Locate the cell with the specified text and output its [X, Y] center coordinate. 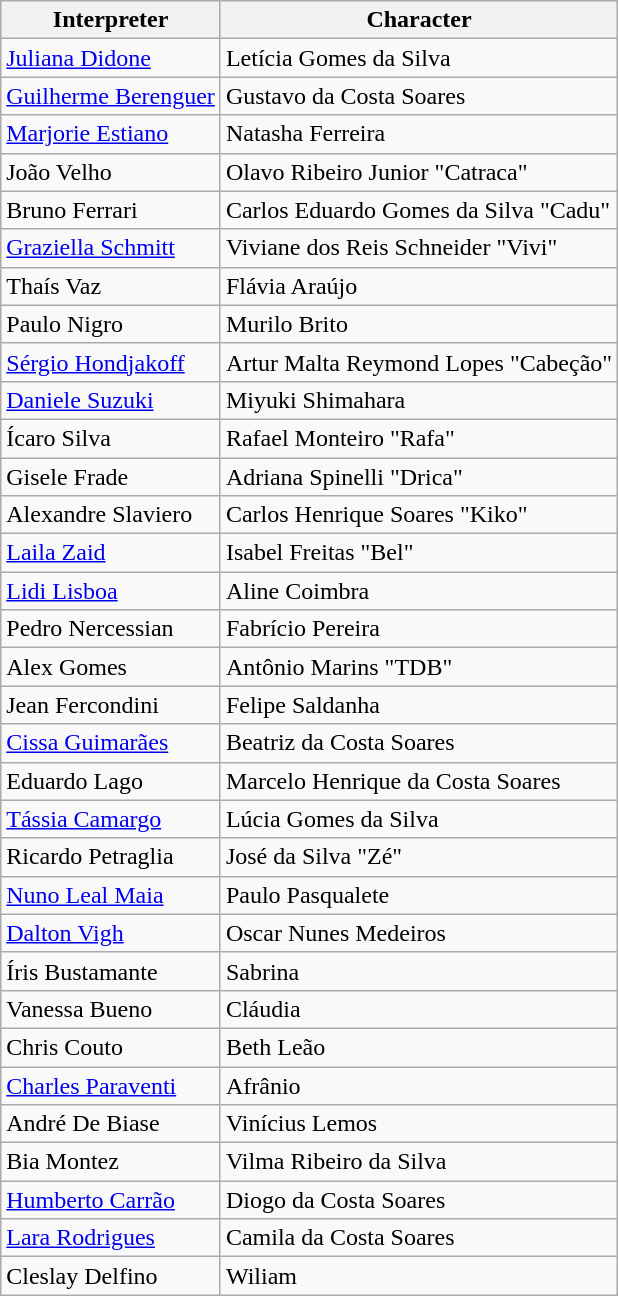
André De Biase [111, 1124]
Tássia Camargo [111, 819]
Jean Fercondini [111, 705]
Adriana Spinelli "Drica" [418, 477]
Lidi Lisboa [111, 591]
Antônio Marins "TDB" [418, 667]
Bia Montez [111, 1162]
Charles Paraventi [111, 1085]
Letícia Gomes da Silva [418, 58]
Cissa Guimarães [111, 743]
João Velho [111, 172]
Nuno Leal Maia [111, 895]
Murilo Brito [418, 324]
Sérgio Hondjakoff [111, 362]
Sabrina [418, 971]
Oscar Nunes Medeiros [418, 933]
Ricardo Petraglia [111, 857]
Ícaro Silva [111, 438]
Vilma Ribeiro da Silva [418, 1162]
Carlos Henrique Soares "Kiko" [418, 515]
Thaís Vaz [111, 286]
Artur Malta Reymond Lopes "Cabeção" [418, 362]
Interpreter [111, 20]
Vanessa Bueno [111, 1009]
José da Silva "Zé" [418, 857]
Lúcia Gomes da Silva [418, 819]
Flávia Araújo [418, 286]
Íris Bustamante [111, 971]
Laila Zaid [111, 553]
Guilherme Berenguer [111, 96]
Graziella Schmitt [111, 248]
Fabrício Pereira [418, 629]
Eduardo Lago [111, 781]
Rafael Monteiro "Rafa" [418, 438]
Bruno Ferrari [111, 210]
Paulo Pasqualete [418, 895]
Carlos Eduardo Gomes da Silva "Cadu" [418, 210]
Marjorie Estiano [111, 134]
Lara Rodrigues [111, 1238]
Beatriz da Costa Soares [418, 743]
Humberto Carrão [111, 1200]
Camila da Costa Soares [418, 1238]
Cleslay Delfino [111, 1276]
Alex Gomes [111, 667]
Isabel Freitas "Bel" [418, 553]
Alexandre Slaviero [111, 515]
Aline Coimbra [418, 591]
Chris Couto [111, 1047]
Vinícius Lemos [418, 1124]
Miyuki Shimahara [418, 400]
Daniele Suzuki [111, 400]
Character [418, 20]
Dalton Vigh [111, 933]
Natasha Ferreira [418, 134]
Paulo Nigro [111, 324]
Cláudia [418, 1009]
Beth Leão [418, 1047]
Pedro Nercessian [111, 629]
Afrânio [418, 1085]
Olavo Ribeiro Junior "Catraca" [418, 172]
Juliana Didone [111, 58]
Viviane dos Reis Schneider "Vivi" [418, 248]
Marcelo Henrique da Costa Soares [418, 781]
Diogo da Costa Soares [418, 1200]
Wiliam [418, 1276]
Felipe Saldanha [418, 705]
Gustavo da Costa Soares [418, 96]
Gisele Frade [111, 477]
